Search for the cell housing the specified text and yield its [X, Y] center coordinate. 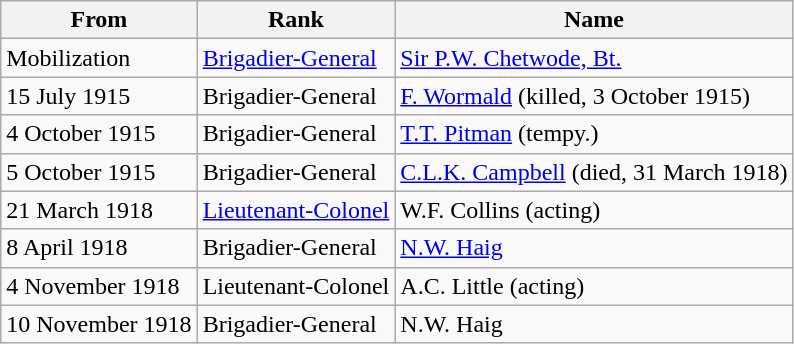
8 April 1918 [99, 248]
A.C. Little (acting) [594, 286]
5 October 1915 [99, 172]
15 July 1915 [99, 96]
10 November 1918 [99, 324]
W.F. Collins (acting) [594, 210]
C.L.K. Campbell (died, 31 March 1918) [594, 172]
From [99, 20]
Mobilization [99, 58]
Name [594, 20]
21 March 1918 [99, 210]
T.T. Pitman (tempy.) [594, 134]
Rank [296, 20]
Sir P.W. Chetwode, Bt. [594, 58]
F. Wormald (killed, 3 October 1915) [594, 96]
4 October 1915 [99, 134]
4 November 1918 [99, 286]
